Provide the (X, Y) coordinate of the cell's center where the given text is located.  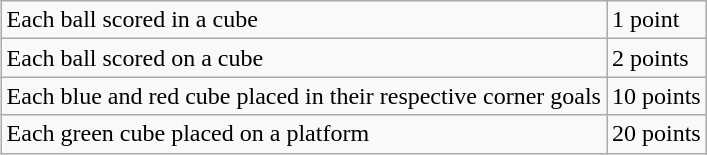
1 point (656, 20)
Each blue and red cube placed in their respective corner goals (304, 96)
10 points (656, 96)
Each green cube placed on a platform (304, 134)
Each ball scored in a cube (304, 20)
2 points (656, 58)
20 points (656, 134)
Each ball scored on a cube (304, 58)
